Capture the cell that displays the provided text and extract its (X, Y) central coordinate. 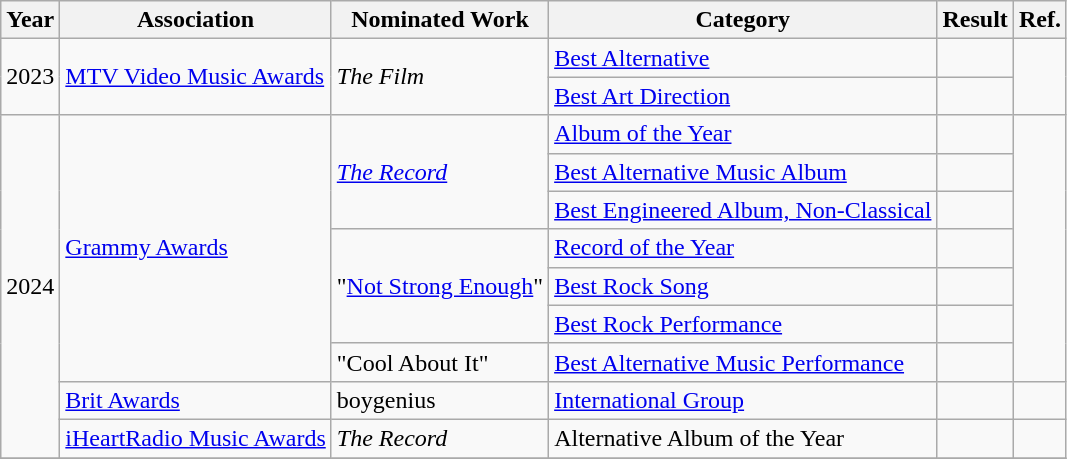
2023 (30, 77)
boygenius (440, 400)
Record of the Year (743, 248)
Best Rock Performance (743, 324)
"Cool About It" (440, 362)
Best Engineered Album, Non-Classical (743, 210)
Ref. (1040, 20)
Best Alternative (743, 58)
International Group (743, 400)
Best Alternative Music Performance (743, 362)
Year (30, 20)
The Film (440, 77)
iHeartRadio Music Awards (196, 438)
Brit Awards (196, 400)
2024 (30, 286)
"Not Strong Enough" (440, 286)
Album of the Year (743, 134)
Nominated Work (440, 20)
MTV Video Music Awards (196, 77)
Best Alternative Music Album (743, 172)
Category (743, 20)
Result (975, 20)
Best Rock Song (743, 286)
Best Art Direction (743, 96)
Grammy Awards (196, 248)
Alternative Album of the Year (743, 438)
Association (196, 20)
